Extract the (X, Y) coordinate from the center of the cell holding the provided text.  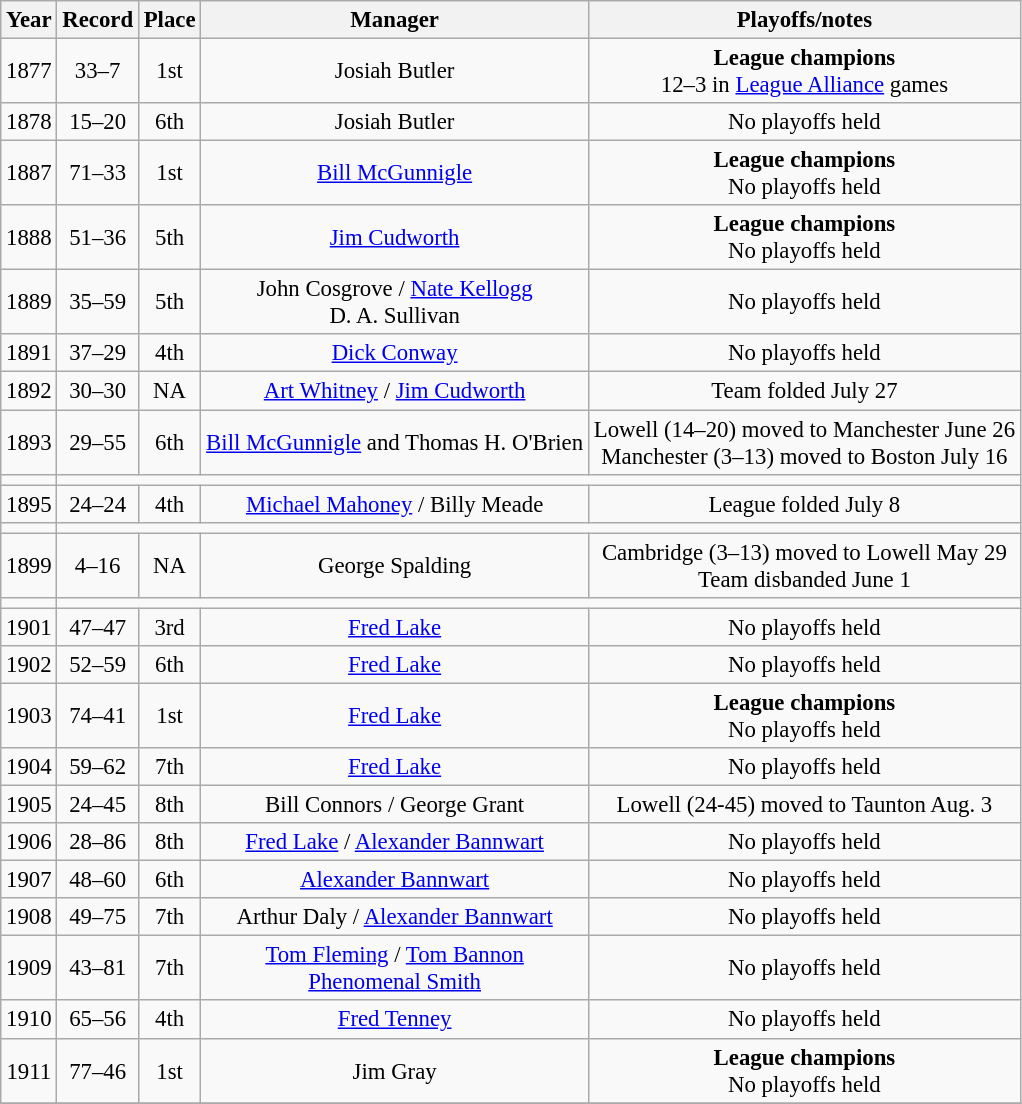
15–20 (98, 122)
71–33 (98, 174)
24–45 (98, 805)
1899 (29, 566)
1878 (29, 122)
29–55 (98, 442)
48–60 (98, 880)
1902 (29, 665)
1910 (29, 1020)
Dick Conway (395, 353)
Playoffs/notes (804, 20)
33–7 (98, 72)
Jim Gray (395, 1070)
League folded July 8 (804, 504)
League champions No playoffs held (804, 716)
Cambridge (3–13) moved to Lowell May 29 Team disbanded June 1 (804, 566)
30–30 (98, 391)
59–62 (98, 767)
1895 (29, 504)
77–46 (98, 1070)
League champions12–3 in League Alliance games (804, 72)
35–59 (98, 302)
Jim Cudworth (395, 238)
24–24 (98, 504)
1889 (29, 302)
1893 (29, 442)
George Spalding (395, 566)
Team folded July 27 (804, 391)
1888 (29, 238)
3rd (169, 627)
Record (98, 20)
4–16 (98, 566)
65–56 (98, 1020)
1901 (29, 627)
28–86 (98, 842)
1909 (29, 968)
Michael Mahoney / Billy Meade (395, 504)
Lowell (24-45) moved to Taunton Aug. 3 (804, 805)
Lowell (14–20) moved to Manchester June 26 Manchester (3–13) moved to Boston July 16 (804, 442)
1904 (29, 767)
Bill McGunnigle (395, 174)
Year (29, 20)
43–81 (98, 968)
1891 (29, 353)
Alexander Bannwart (395, 880)
47–47 (98, 627)
1908 (29, 917)
1877 (29, 72)
Art Whitney / Jim Cudworth (395, 391)
Arthur Daly / Alexander Bannwart (395, 917)
Bill Connors / George Grant (395, 805)
John Cosgrove / Nate Kellogg D. A. Sullivan (395, 302)
Manager (395, 20)
49–75 (98, 917)
1903 (29, 716)
Fred Tenney (395, 1020)
52–59 (98, 665)
1906 (29, 842)
51–36 (98, 238)
Fred Lake / Alexander Bannwart (395, 842)
Place (169, 20)
1911 (29, 1070)
1907 (29, 880)
1905 (29, 805)
37–29 (98, 353)
Tom Fleming / Tom Bannon Phenomenal Smith (395, 968)
74–41 (98, 716)
Bill McGunnigle and Thomas H. O'Brien (395, 442)
1887 (29, 174)
1892 (29, 391)
